Capture the cell that displays the provided text and extract its [x, y] central coordinate. 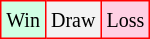
Loss [126, 20]
Draw [72, 20]
Win [24, 20]
